Detect which cell encompasses the target text, then output its [X, Y] center coordinate. 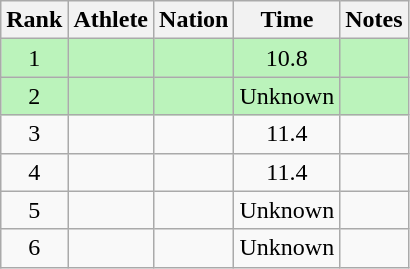
2 [34, 96]
3 [34, 134]
Athlete [111, 20]
10.8 [287, 58]
Nation [194, 20]
Notes [374, 20]
5 [34, 210]
4 [34, 172]
Time [287, 20]
6 [34, 248]
1 [34, 58]
Rank [34, 20]
